From the cell containing the given text, extract its center point as [X, Y] coordinate. 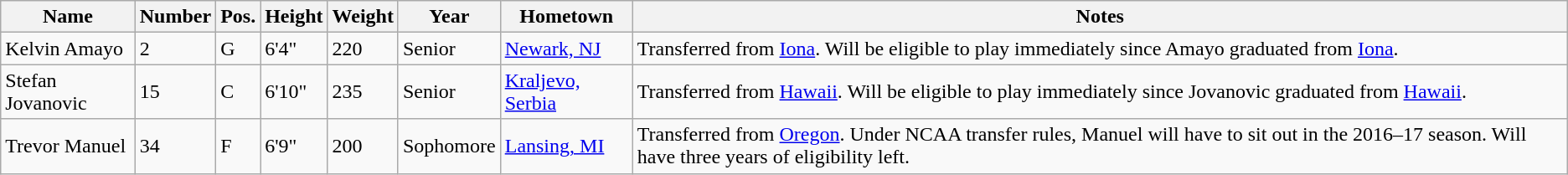
6'9" [294, 146]
2 [175, 49]
Trevor Manuel [68, 146]
Number [175, 17]
200 [363, 146]
220 [363, 49]
6'10" [294, 92]
C [238, 92]
Lansing, MI [566, 146]
Stefan Jovanovic [68, 92]
15 [175, 92]
235 [363, 92]
34 [175, 146]
Transferred from Hawaii. Will be eligible to play immediately since Jovanovic graduated from Hawaii. [1100, 92]
Weight [363, 17]
Sophomore [449, 146]
Hometown [566, 17]
Transferred from Iona. Will be eligible to play immediately since Amayo graduated from Iona. [1100, 49]
Pos. [238, 17]
6'4" [294, 49]
Kraljevo, Serbia [566, 92]
Kelvin Amayo [68, 49]
Year [449, 17]
F [238, 146]
Notes [1100, 17]
Newark, NJ [566, 49]
Height [294, 17]
Transferred from Oregon. Under NCAA transfer rules, Manuel will have to sit out in the 2016–17 season. Will have three years of eligibility left. [1100, 146]
Name [68, 17]
G [238, 49]
